Return [x, y] of the center of cell containing provided text 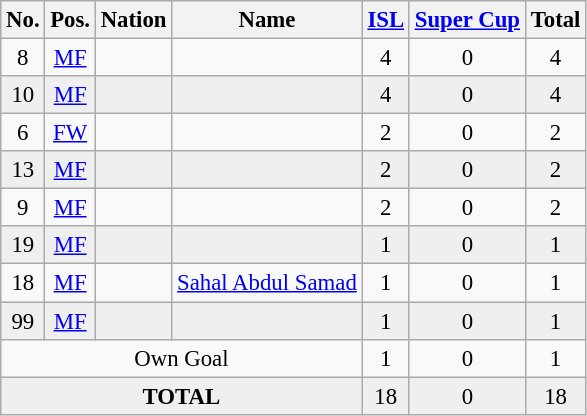
Total [555, 20]
Super Cup [467, 20]
13 [23, 170]
10 [23, 95]
6 [23, 133]
Name [267, 20]
Own Goal [182, 358]
Nation [133, 20]
TOTAL [182, 396]
ISL [386, 20]
9 [23, 208]
Pos. [70, 20]
Sahal Abdul Samad [267, 283]
99 [23, 321]
FW [70, 133]
8 [23, 58]
19 [23, 245]
No. [23, 20]
